Capture the cell that displays the provided text and extract its (x, y) central coordinate. 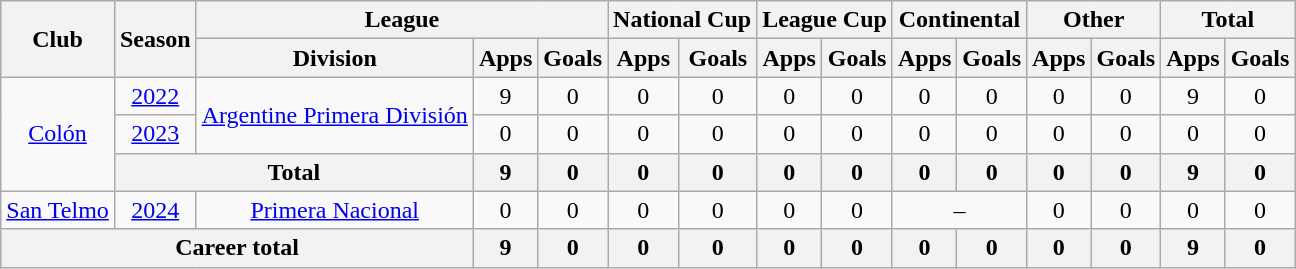
2022 (155, 96)
2024 (155, 210)
National Cup (682, 20)
Primera Nacional (334, 210)
Club (58, 39)
League (402, 20)
– (959, 210)
2023 (155, 134)
Other (1094, 20)
Continental (959, 20)
Colón (58, 134)
Career total (238, 248)
Season (155, 39)
Argentine Primera División (334, 115)
Division (334, 58)
San Telmo (58, 210)
League Cup (825, 20)
